Detect which cell encompasses the target text, then output its (x, y) center coordinate. 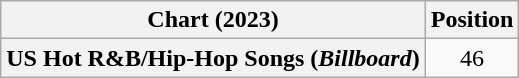
46 (472, 58)
Position (472, 20)
US Hot R&B/Hip-Hop Songs (Billboard) (213, 58)
Chart (2023) (213, 20)
